Output the (x, y) coordinate of the center of the cell containing the given text.  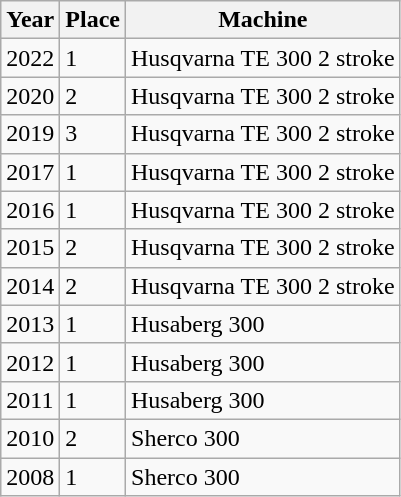
2017 (30, 172)
2016 (30, 210)
2019 (30, 134)
2012 (30, 362)
Machine (264, 20)
2010 (30, 438)
2011 (30, 400)
Place (93, 20)
2013 (30, 324)
2014 (30, 286)
2015 (30, 248)
2008 (30, 477)
2020 (30, 96)
Year (30, 20)
3 (93, 134)
2022 (30, 58)
